Determine the [x, y] coordinate at the center of the cell enclosing the given text.  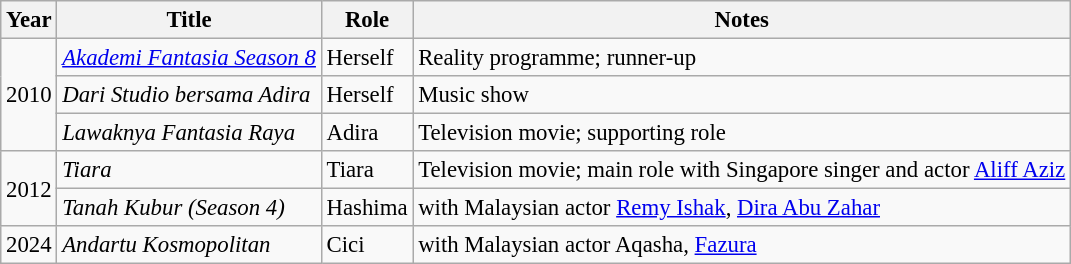
Television movie; main role with Singapore singer and actor Aliff Aziz [742, 170]
Cici [367, 245]
2010 [29, 96]
Andartu Kosmopolitan [189, 245]
Reality programme; runner-up [742, 58]
2012 [29, 188]
Role [367, 20]
Adira [367, 133]
with Malaysian actor Remy Ishak, Dira Abu Zahar [742, 208]
Year [29, 20]
Notes [742, 20]
Hashima [367, 208]
Music show [742, 95]
Akademi Fantasia Season 8 [189, 58]
Lawaknya Fantasia Raya [189, 133]
2024 [29, 245]
with Malaysian actor Aqasha, Fazura [742, 245]
Television movie; supporting role [742, 133]
Tanah Kubur (Season 4) [189, 208]
Title [189, 20]
Dari Studio bersama Adira [189, 95]
